Extract the [X, Y] coordinate from the center of the cell holding the provided text.  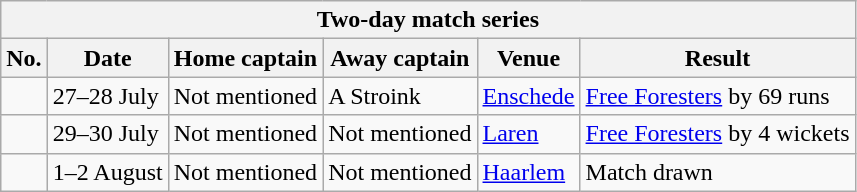
Match drawn [718, 172]
No. [24, 58]
Home captain [245, 58]
Free Foresters by 69 runs [718, 96]
Enschede [528, 96]
Away captain [400, 58]
Haarlem [528, 172]
A Stroink [400, 96]
29–30 July [108, 134]
Laren [528, 134]
27–28 July [108, 96]
Venue [528, 58]
Result [718, 58]
Date [108, 58]
Two-day match series [428, 20]
1–2 August [108, 172]
Free Foresters by 4 wickets [718, 134]
